Pinpoint the cell where the given text exists, returning its [X, Y] midpoint coordinate. 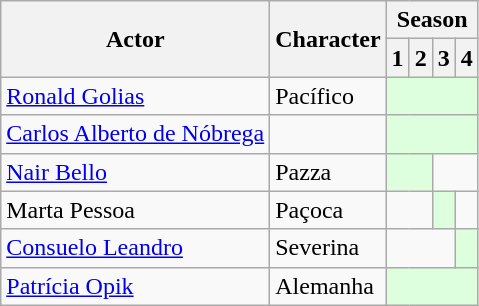
4 [466, 58]
Marta Pessoa [136, 210]
Patrícia Opik [136, 286]
Alemanha [328, 286]
Character [328, 39]
Ronald Golias [136, 96]
Pacífico [328, 96]
Actor [136, 39]
Consuelo Leandro [136, 248]
Paçoca [328, 210]
3 [444, 58]
Carlos Alberto de Nóbrega [136, 134]
Severina [328, 248]
Nair Bello [136, 172]
1 [398, 58]
Pazza [328, 172]
Season [432, 20]
2 [420, 58]
